Determine the (x, y) coordinate at the center of the cell enclosing the given text.  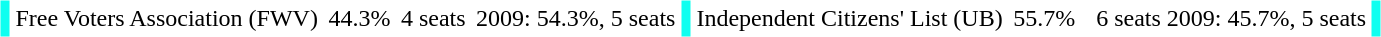
4 seats (433, 18)
44.3% (360, 18)
Free Voters Association (FWV) (166, 18)
55.7% (1044, 18)
2009: 54.3%, 5 seats (576, 18)
Independent Citizens' List (UB) (850, 18)
6 seats 2009: 45.7%, 5 seats (1232, 18)
